Output the [X, Y] coordinate of the center of the cell containing the given text.  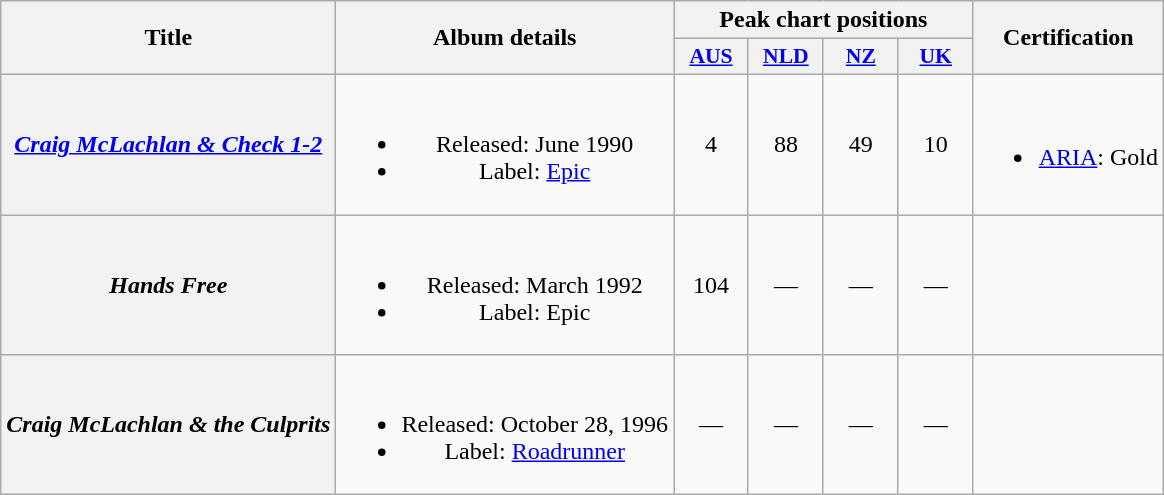
UK [936, 57]
10 [936, 144]
Craig McLachlan & Check 1-2 [168, 144]
Released: March 1992Label: Epic [505, 284]
49 [860, 144]
Album details [505, 38]
Released: October 28, 1996Label: Roadrunner [505, 425]
Released: June 1990Label: Epic [505, 144]
ARIA: Gold [1068, 144]
4 [712, 144]
Title [168, 38]
104 [712, 284]
Hands Free [168, 284]
NZ [860, 57]
Craig McLachlan & the Culprits [168, 425]
88 [786, 144]
Certification [1068, 38]
Peak chart positions [824, 20]
NLD [786, 57]
AUS [712, 57]
